For the text-containing cell, return its midpoint in [x, y] coordinate format. 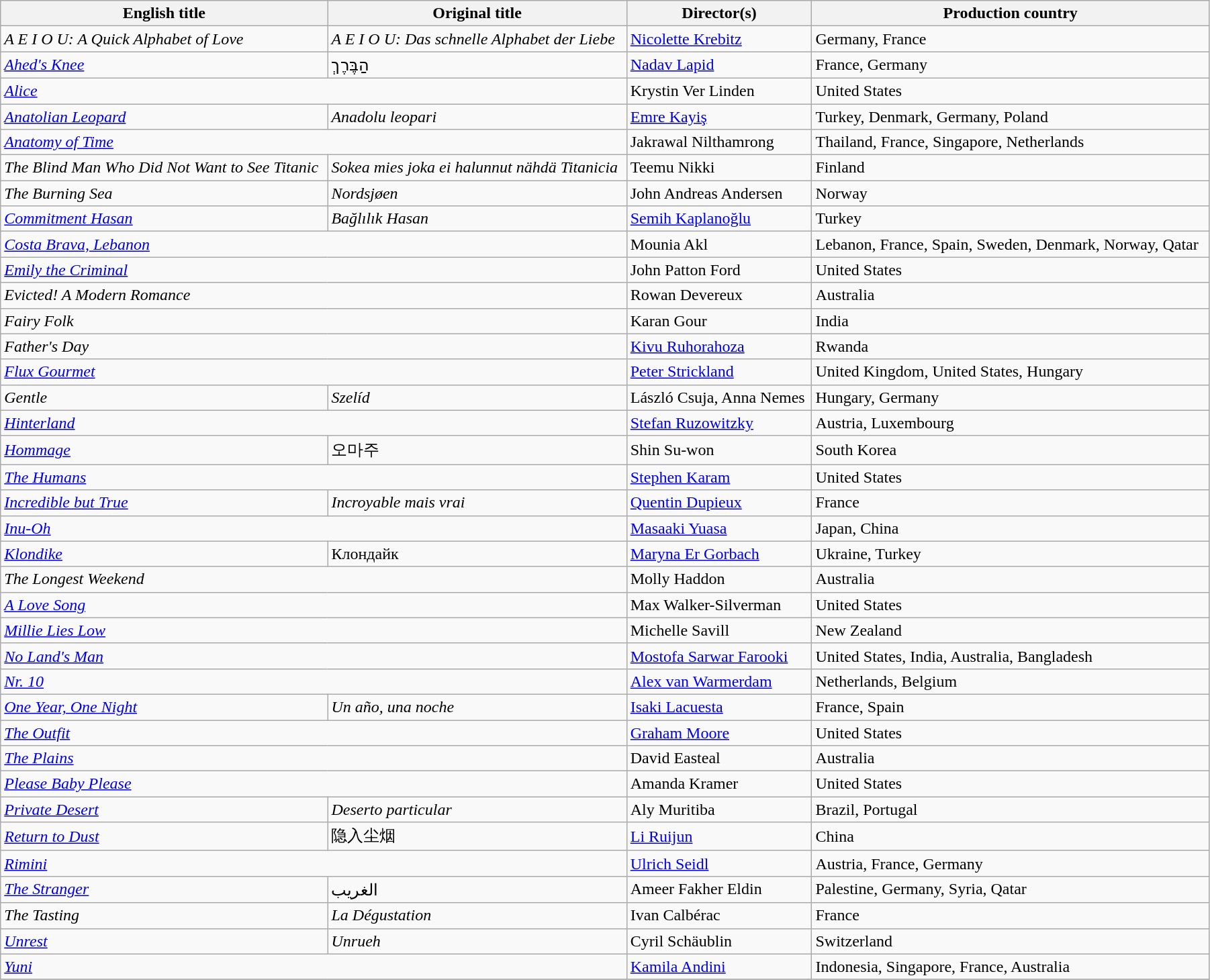
Michelle Savill [719, 630]
Japan, China [1010, 528]
Anatomy of Time [314, 142]
Quentin Dupieux [719, 503]
Unrueh [477, 941]
Ukraine, Turkey [1010, 554]
Turkey, Denmark, Germany, Poland [1010, 116]
Hungary, Germany [1010, 397]
English title [164, 13]
Max Walker-Silverman [719, 605]
The Tasting [164, 916]
A E I O U: A Quick Alphabet of Love [164, 39]
Maryna Er Gorbach [719, 554]
Molly Haddon [719, 579]
Indonesia, Singapore, France, Australia [1010, 967]
Please Baby Please [314, 784]
Hinterland [314, 423]
Rowan Devereux [719, 295]
Inu-Oh [314, 528]
South Korea [1010, 450]
Turkey [1010, 219]
Return to Dust [164, 836]
Rimini [314, 863]
Anatolian Leopard [164, 116]
Peter Strickland [719, 372]
Sokea mies joka ei halunnut nähdä Titanicia [477, 168]
Amanda Kramer [719, 784]
Original title [477, 13]
Emily the Criminal [314, 270]
Alex van Warmerdam [719, 681]
Gentle [164, 397]
The Plains [314, 758]
Kamila Andini [719, 967]
One Year, One Night [164, 707]
隐入尘烟 [477, 836]
Brazil, Portugal [1010, 810]
Teemu Nikki [719, 168]
Costa Brava, Lebanon [314, 244]
Aly Muritiba [719, 810]
Nr. 10 [314, 681]
Stefan Ruzowitzky [719, 423]
Masaaki Yuasa [719, 528]
Germany, France [1010, 39]
Switzerland [1010, 941]
Un año, una noche [477, 707]
The Stranger [164, 889]
John Patton Ford [719, 270]
Nordsjøen [477, 193]
Ameer Fakher Eldin [719, 889]
A E I O U: Das schnelle Alphabet der Liebe [477, 39]
Stephen Karam [719, 477]
New Zealand [1010, 630]
Incredible but True [164, 503]
India [1010, 321]
오마주 [477, 450]
Flux Gourmet [314, 372]
Austria, France, Germany [1010, 863]
Graham Moore [719, 732]
United States, India, Australia, Bangladesh [1010, 656]
No Land's Man [314, 656]
The Longest Weekend [314, 579]
Commitment Hasan [164, 219]
Emre Kayiş [719, 116]
Szelíd [477, 397]
Thailand, France, Singapore, Netherlands [1010, 142]
Yuni [314, 967]
Shin Su-won [719, 450]
Director(s) [719, 13]
Klondike [164, 554]
David Easteal [719, 758]
France, Germany [1010, 65]
The Blind Man Who Did Not Want to See Titanic [164, 168]
France, Spain [1010, 707]
Netherlands, Belgium [1010, 681]
Nadav Lapid [719, 65]
Isaki Lacuesta [719, 707]
United Kingdom, United States, Hungary [1010, 372]
La Dégustation [477, 916]
Jakrawal Nilthamrong [719, 142]
A Love Song [314, 605]
Millie Lies Low [314, 630]
Austria, Luxembourg [1010, 423]
Ivan Calbérac [719, 916]
Krystin Ver Linden [719, 91]
Palestine, Germany, Syria, Qatar [1010, 889]
Hommage [164, 450]
Ahed's Knee [164, 65]
John Andreas Andersen [719, 193]
Li Ruijun [719, 836]
The Humans [314, 477]
Nicolette Krebitz [719, 39]
Клондайк [477, 554]
Mounia Akl [719, 244]
Semih Kaplanoğlu [719, 219]
הַבֶּרֶךְ [477, 65]
Kivu Ruhorahoza [719, 346]
Cyril Schäublin [719, 941]
Incroyable mais vrai [477, 503]
Norway [1010, 193]
Rwanda [1010, 346]
Mostofa Sarwar Farooki [719, 656]
The Outfit [314, 732]
الغريب [477, 889]
László Csuja, Anna Nemes [719, 397]
Production country [1010, 13]
Unrest [164, 941]
Fairy Folk [314, 321]
Father's Day [314, 346]
Evicted! A Modern Romance [314, 295]
Ulrich Seidl [719, 863]
Private Desert [164, 810]
Bağlılık Hasan [477, 219]
China [1010, 836]
Anadolu leopari [477, 116]
Karan Gour [719, 321]
The Burning Sea [164, 193]
Alice [314, 91]
Lebanon, France, Spain, Sweden, Denmark, Norway, Qatar [1010, 244]
Finland [1010, 168]
Deserto particular [477, 810]
